Pinpoint the cell where the given text exists, returning its (X, Y) midpoint coordinate. 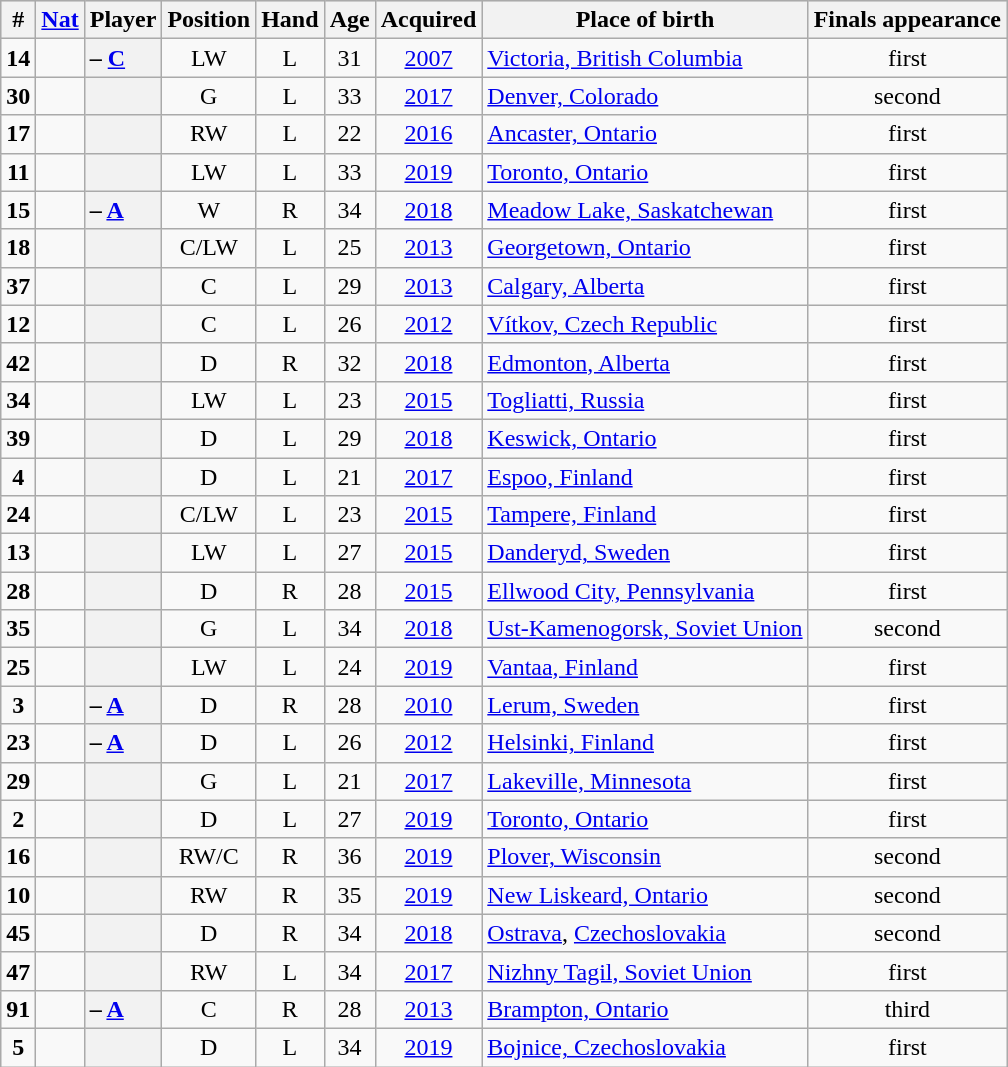
Tampere, Finland (645, 515)
18 (18, 248)
2 (18, 819)
17 (18, 134)
31 (350, 58)
Meadow Lake, Saskatchewan (645, 210)
36 (350, 857)
Nizhny Tagil, Soviet Union (645, 971)
W (209, 210)
Place of birth (645, 20)
Togliatti, Russia (645, 400)
Vítkov, Czech Republic (645, 324)
42 (18, 362)
Edmonton, Alberta (645, 362)
4 (18, 477)
Vantaa, Finland (645, 667)
Brampton, Ontario (645, 1009)
Calgary, Alberta (645, 286)
Georgetown, Ontario (645, 248)
Lerum, Sweden (645, 705)
39 (18, 438)
Ellwood City, Pennsylvania (645, 591)
47 (18, 971)
10 (18, 895)
Ancaster, Ontario (645, 134)
Danderyd, Sweden (645, 553)
Plover, Wisconsin (645, 857)
Keswick, Ontario (645, 438)
91 (18, 1009)
Age (350, 20)
37 (18, 286)
Hand (290, 20)
Ust-Kamenogorsk, Soviet Union (645, 629)
15 (18, 210)
RW/C (209, 857)
Denver, Colorado (645, 96)
Helsinki, Finland (645, 743)
New Liskeard, Ontario (645, 895)
Acquired (428, 20)
12 (18, 324)
5 (18, 1047)
30 (18, 96)
22 (350, 134)
Player (123, 20)
11 (18, 172)
2010 (428, 705)
Bojnice, Czechoslovakia (645, 1047)
third (907, 1009)
Nat (60, 20)
2007 (428, 58)
Ostrava, Czechoslovakia (645, 933)
16 (18, 857)
Espoo, Finland (645, 477)
– C (123, 58)
Lakeville, Minnesota (645, 781)
45 (18, 933)
# (18, 20)
14 (18, 58)
2016 (428, 134)
Position (209, 20)
Finals appearance (907, 20)
Victoria, British Columbia (645, 58)
3 (18, 705)
32 (350, 362)
13 (18, 553)
